From the cell containing the given text, extract its center point as [X, Y] coordinate. 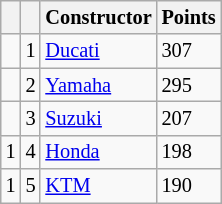
Ducati [98, 51]
307 [189, 51]
3 [31, 118]
4 [31, 152]
2 [31, 85]
KTM [98, 186]
295 [189, 85]
207 [189, 118]
Yamaha [98, 85]
Points [189, 17]
Suzuki [98, 118]
5 [31, 186]
190 [189, 186]
Honda [98, 152]
198 [189, 152]
Constructor [98, 17]
